Capture the cell that displays the provided text and extract its (x, y) central coordinate. 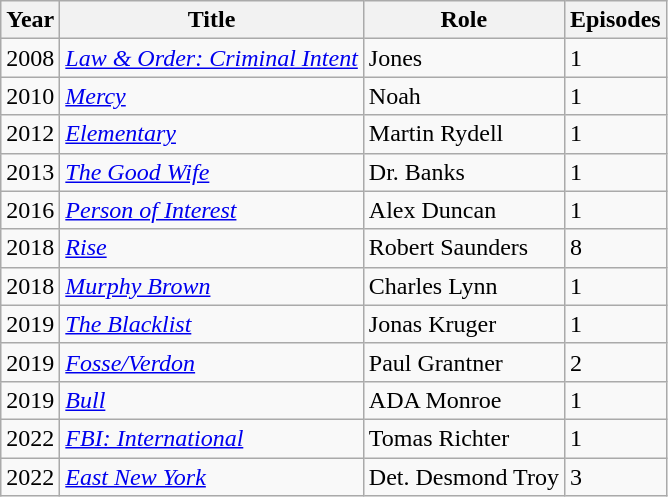
Bull (212, 400)
Mercy (212, 96)
2013 (30, 172)
Law & Order: Criminal Intent (212, 58)
2008 (30, 58)
Fosse/Verdon (212, 362)
Person of Interest (212, 210)
East New York (212, 477)
Jones (464, 58)
ADA Monroe (464, 400)
3 (615, 477)
Title (212, 20)
FBI: International (212, 438)
Role (464, 20)
2016 (30, 210)
8 (615, 248)
The Blacklist (212, 324)
Year (30, 20)
Jonas Kruger (464, 324)
Martin Rydell (464, 134)
Elementary (212, 134)
Charles Lynn (464, 286)
Det. Desmond Troy (464, 477)
2010 (30, 96)
Paul Grantner (464, 362)
2012 (30, 134)
Rise (212, 248)
2 (615, 362)
Alex Duncan (464, 210)
The Good Wife (212, 172)
Murphy Brown (212, 286)
Tomas Richter (464, 438)
Noah (464, 96)
Robert Saunders (464, 248)
Dr. Banks (464, 172)
Episodes (615, 20)
